Determine the [X, Y] coordinate at the center of the cell enclosing the given text.  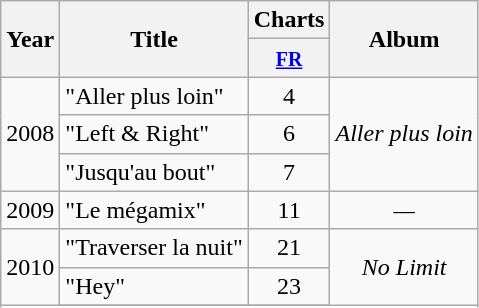
"Traverser la nuit" [154, 248]
"Hey" [154, 286]
2009 [30, 210]
"Aller plus loin" [154, 96]
Year [30, 39]
FR [289, 58]
Album [404, 39]
23 [289, 286]
21 [289, 248]
4 [289, 96]
Aller plus loin [404, 134]
11 [289, 210]
"Jusqu'au bout" [154, 172]
2010 [30, 267]
7 [289, 172]
— [404, 210]
2008 [30, 134]
"Left & Right" [154, 134]
Charts [289, 20]
"Le mégamix" [154, 210]
No Limit [404, 267]
6 [289, 134]
Title [154, 39]
